Pinpoint the cell where the given text exists, returning its [X, Y] midpoint coordinate. 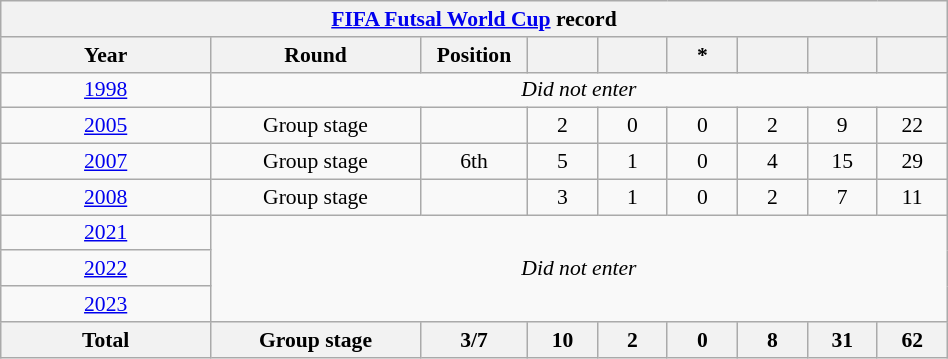
11 [912, 197]
7 [842, 197]
31 [842, 340]
2021 [106, 233]
29 [912, 162]
10 [563, 340]
2008 [106, 197]
1998 [106, 90]
5 [563, 162]
15 [842, 162]
8 [772, 340]
4 [772, 162]
6th [474, 162]
* [702, 55]
3/7 [474, 340]
Year [106, 55]
2005 [106, 126]
2023 [106, 304]
2007 [106, 162]
2022 [106, 269]
Round [316, 55]
62 [912, 340]
Total [106, 340]
Position [474, 55]
22 [912, 126]
FIFA Futsal World Cup record [474, 19]
3 [563, 197]
9 [842, 126]
